Search for the cell housing the specified text and yield its [X, Y] center coordinate. 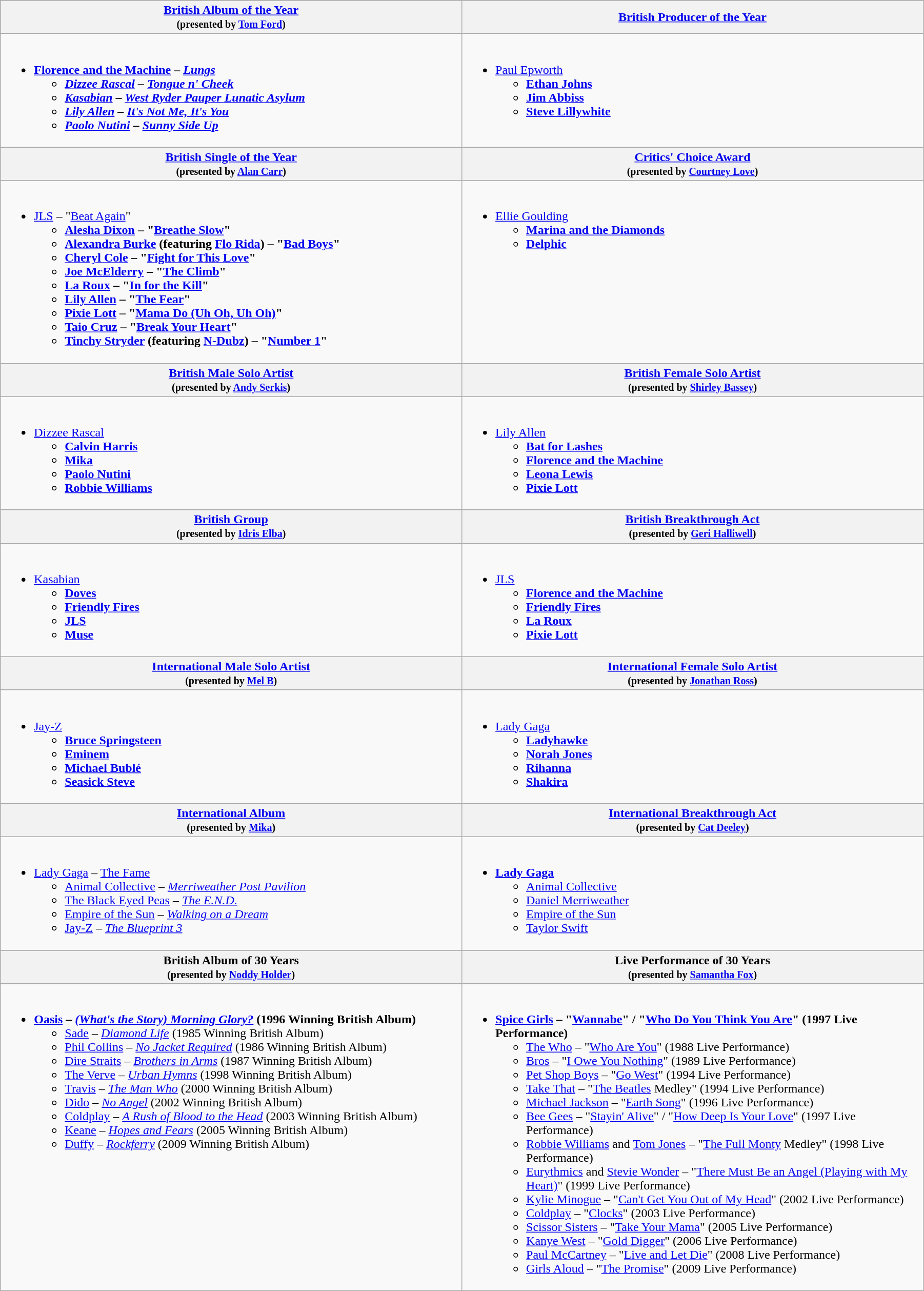
British Album of 30 Years(presented by Noddy Holder) [231, 966]
Lady GagaLadyhawkeNorah JonesRihannaShakira [693, 747]
Paul EpworthEthan JohnsJim AbbissSteve Lillywhite [693, 90]
British Group(presented by Idris Elba) [231, 526]
Jay-ZBruce SpringsteenEminemMichael BubléSeasick Steve [231, 747]
British Single of the Year(presented by Alan Carr) [231, 164]
International Male Solo Artist(presented by Mel B) [231, 673]
JLSFlorence and the MachineFriendly FiresLa RouxPixie Lott [693, 600]
International Album(presented by Mika) [231, 820]
Ellie GouldingMarina and the DiamondsDelphic [693, 272]
Lady GagaAnimal CollectiveDaniel MerriweatherEmpire of the SunTaylor Swift [693, 893]
Dizzee RascalCalvin HarrisMikaPaolo NutiniRobbie Williams [231, 453]
British Producer of the Year [693, 17]
Critics' Choice Award(presented by Courtney Love) [693, 164]
British Female Solo Artist(presented by Shirley Bassey) [693, 380]
British Breakthrough Act(presented by Geri Halliwell) [693, 526]
British Album of the Year(presented by Tom Ford) [231, 17]
British Male Solo Artist(presented by Andy Serkis) [231, 380]
International Female Solo Artist(presented by Jonathan Ross) [693, 673]
KasabianDovesFriendly FiresJLSMuse [231, 600]
Live Performance of 30 Years(presented by Samantha Fox) [693, 966]
Lily AllenBat for LashesFlorence and the MachineLeona LewisPixie Lott [693, 453]
International Breakthrough Act(presented by Cat Deeley) [693, 820]
